Return [X, Y] of the center of cell containing provided text 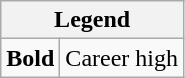
Legend [92, 20]
Career high [122, 58]
Bold [30, 58]
